Provide the [x, y] coordinate of the cell's center where the given text is located.  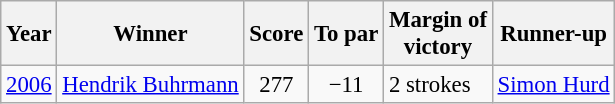
2 strokes [438, 85]
Margin ofvictory [438, 34]
Year [29, 34]
Hendrik Buhrmann [150, 85]
277 [276, 85]
Winner [150, 34]
Simon Hurd [554, 85]
Score [276, 34]
−11 [346, 85]
To par [346, 34]
2006 [29, 85]
Runner-up [554, 34]
